Find where the given text appears and provide that cell's center as [X, Y] coordinate. 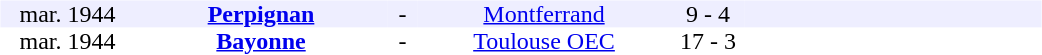
Perpignan [260, 14]
17 - 3 [708, 42]
Bayonne [260, 42]
Montferrand [544, 14]
Toulouse OEC [544, 42]
9 - 4 [708, 14]
